Scan for the cell matching the given text and deliver its (X, Y) coordinate at center. 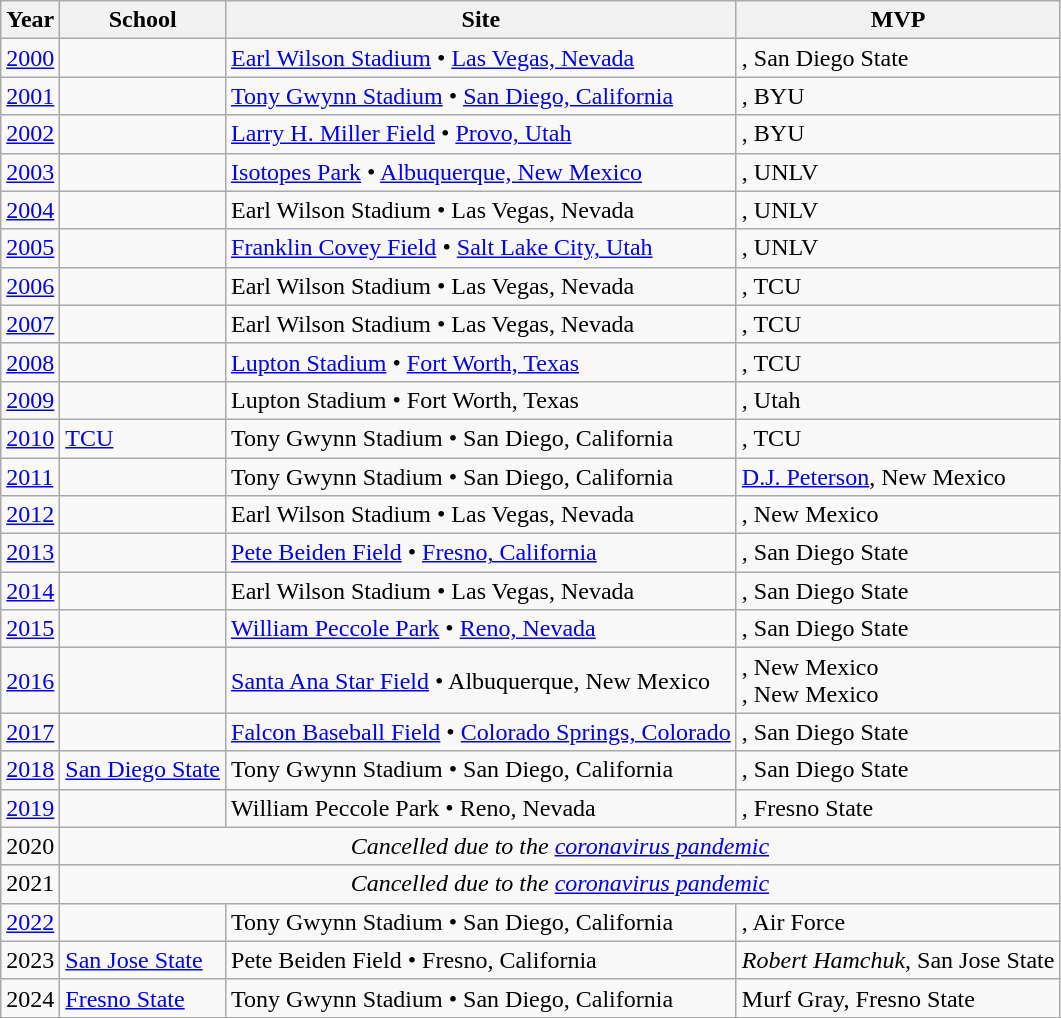
, New Mexico (898, 515)
2021 (30, 884)
TCU (143, 438)
2013 (30, 553)
San Diego State (143, 770)
2006 (30, 286)
Falcon Baseball Field • Colorado Springs, Colorado (482, 732)
2003 (30, 172)
2001 (30, 96)
2022 (30, 922)
, Fresno State (898, 808)
2015 (30, 629)
MVP (898, 20)
, New Mexico, New Mexico (898, 680)
2005 (30, 248)
2012 (30, 515)
2016 (30, 680)
Murf Gray, Fresno State (898, 998)
2009 (30, 400)
School (143, 20)
Site (482, 20)
2002 (30, 134)
2020 (30, 846)
Year (30, 20)
Franklin Covey Field • Salt Lake City, Utah (482, 248)
Fresno State (143, 998)
2010 (30, 438)
2019 (30, 808)
2014 (30, 591)
2007 (30, 324)
2017 (30, 732)
2008 (30, 362)
Isotopes Park • Albuquerque, New Mexico (482, 172)
San Jose State (143, 960)
, Utah (898, 400)
2018 (30, 770)
2023 (30, 960)
Larry H. Miller Field • Provo, Utah (482, 134)
2004 (30, 210)
, Air Force (898, 922)
Robert Hamchuk, San Jose State (898, 960)
2000 (30, 58)
2024 (30, 998)
Santa Ana Star Field • Albuquerque, New Mexico (482, 680)
D.J. Peterson, New Mexico (898, 477)
2011 (30, 477)
